Capture the cell that displays the provided text and extract its (X, Y) central coordinate. 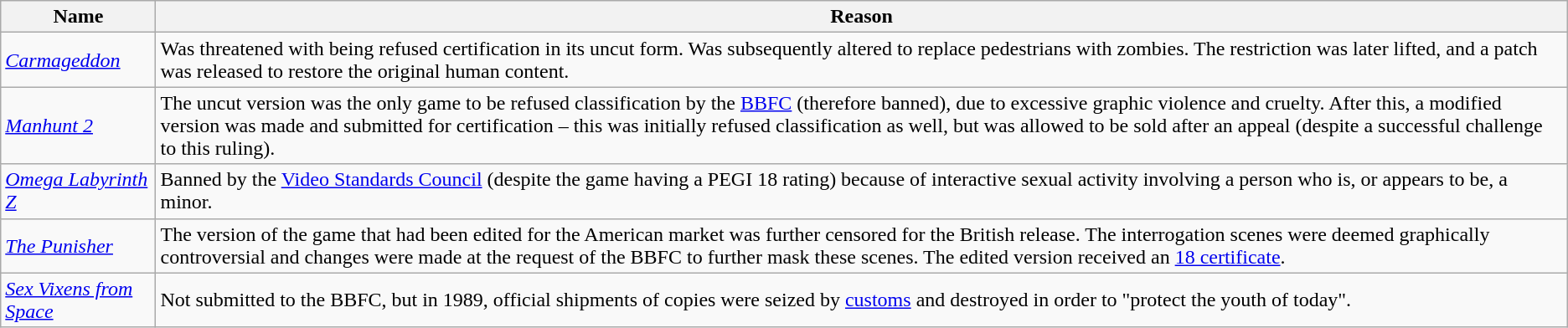
Manhunt 2 (79, 126)
Carmageddon (79, 60)
The Punisher (79, 246)
Sex Vixens from Space (79, 300)
Not submitted to the BBFC, but in 1989, official shipments of copies were seized by customs and destroyed in order to "protect the youth of today". (861, 300)
Omega Labyrinth Z (79, 191)
Reason (861, 17)
Name (79, 17)
